Capture the cell that displays the provided text and extract its (X, Y) central coordinate. 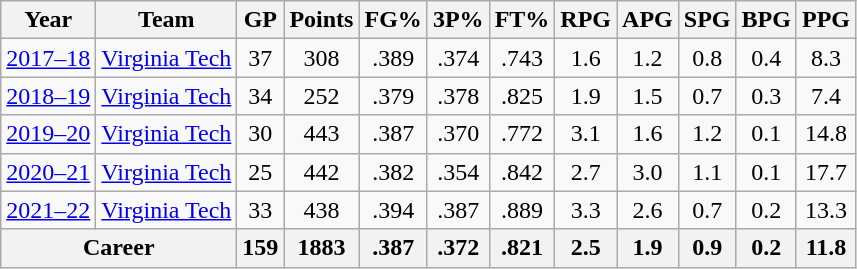
.821 (522, 248)
Career (119, 248)
308 (322, 58)
17.7 (826, 172)
FT% (522, 20)
2020–21 (48, 172)
2.7 (586, 172)
34 (260, 96)
3P% (458, 20)
1.1 (707, 172)
Points (322, 20)
8.3 (826, 58)
.772 (522, 134)
APG (648, 20)
.354 (458, 172)
.743 (522, 58)
2021–22 (48, 210)
438 (322, 210)
.825 (522, 96)
13.3 (826, 210)
25 (260, 172)
7.4 (826, 96)
FG% (393, 20)
PPG (826, 20)
3.1 (586, 134)
Year (48, 20)
30 (260, 134)
11.8 (826, 248)
14.8 (826, 134)
Team (166, 20)
.379 (393, 96)
.382 (393, 172)
443 (322, 134)
2019–20 (48, 134)
BPG (766, 20)
GP (260, 20)
252 (322, 96)
.889 (522, 210)
.374 (458, 58)
.394 (393, 210)
3.3 (586, 210)
442 (322, 172)
.378 (458, 96)
33 (260, 210)
.372 (458, 248)
2018–19 (48, 96)
2.5 (586, 248)
RPG (586, 20)
3.0 (648, 172)
1883 (322, 248)
.389 (393, 58)
159 (260, 248)
0.4 (766, 58)
2.6 (648, 210)
1.5 (648, 96)
.370 (458, 134)
.842 (522, 172)
0.3 (766, 96)
0.9 (707, 248)
SPG (707, 20)
37 (260, 58)
0.8 (707, 58)
2017–18 (48, 58)
